Return the (X, Y) coordinate for the center point of the cell that contains the specified text.  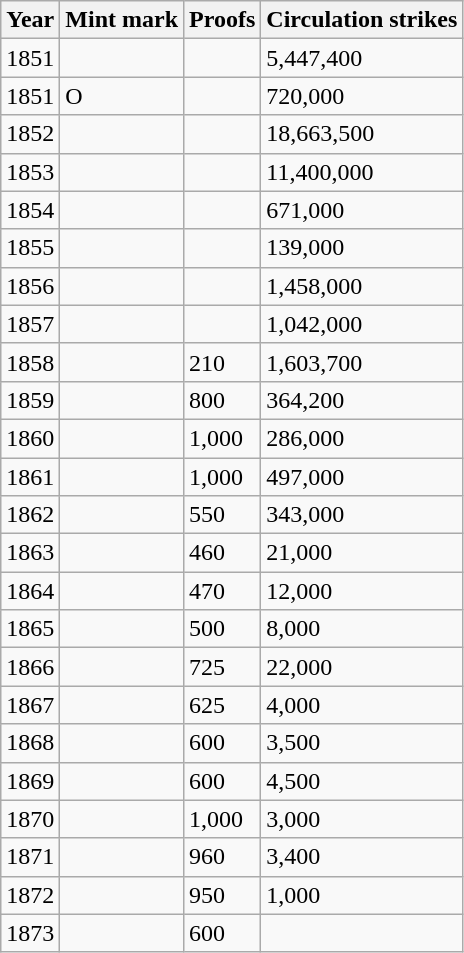
210 (222, 362)
1864 (30, 591)
1865 (30, 629)
497,000 (362, 477)
1,042,000 (362, 324)
1866 (30, 667)
5,447,400 (362, 58)
625 (222, 705)
8,000 (362, 629)
1855 (30, 248)
Proofs (222, 20)
1873 (30, 933)
364,200 (362, 400)
1871 (30, 857)
22,000 (362, 667)
500 (222, 629)
1,458,000 (362, 286)
1863 (30, 553)
4,000 (362, 705)
12,000 (362, 591)
18,663,500 (362, 134)
1867 (30, 705)
4,500 (362, 781)
1868 (30, 743)
550 (222, 515)
1860 (30, 438)
1869 (30, 781)
950 (222, 895)
O (122, 96)
1859 (30, 400)
1872 (30, 895)
21,000 (362, 553)
3,500 (362, 743)
720,000 (362, 96)
11,400,000 (362, 172)
343,000 (362, 515)
3,400 (362, 857)
3,000 (362, 819)
1870 (30, 819)
139,000 (362, 248)
1861 (30, 477)
Circulation strikes (362, 20)
800 (222, 400)
1858 (30, 362)
1862 (30, 515)
725 (222, 667)
1854 (30, 210)
Mint mark (122, 20)
1853 (30, 172)
960 (222, 857)
1856 (30, 286)
1,603,700 (362, 362)
Year (30, 20)
460 (222, 553)
470 (222, 591)
1852 (30, 134)
286,000 (362, 438)
671,000 (362, 210)
1857 (30, 324)
